Output the [X, Y] coordinate of the center of the cell containing the given text.  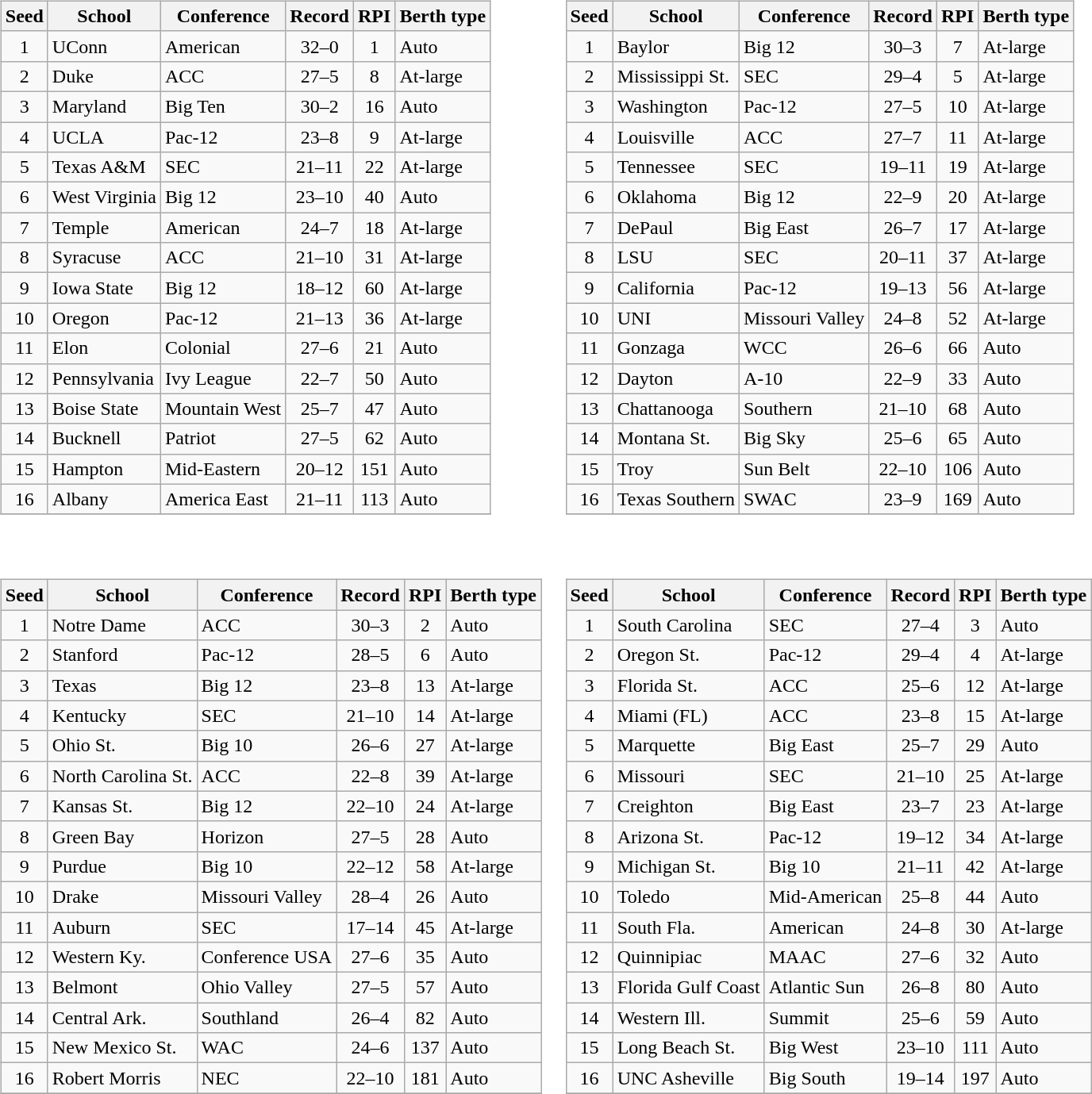
137 [425, 1048]
Temple [104, 228]
22–12 [371, 866]
Mid-Eastern [222, 469]
Pennsylvania [104, 378]
22 [375, 167]
Stanford [122, 655]
113 [375, 499]
Quinnipiac [689, 958]
23–9 [903, 499]
California [676, 288]
Gonzaga [676, 348]
65 [957, 439]
50 [375, 378]
Ohio St. [122, 746]
106 [957, 469]
58 [425, 866]
Troy [676, 469]
Florida St. [689, 685]
Notre Dame [122, 625]
Syracuse [104, 258]
24 [425, 806]
Big Sky [803, 439]
25–8 [921, 896]
31 [375, 258]
19–12 [921, 836]
42 [975, 866]
36 [375, 318]
28–4 [371, 896]
Miami (FL) [689, 716]
62 [375, 439]
North Carolina St. [122, 776]
30 [975, 927]
UConn [104, 46]
Ivy League [222, 378]
Bucknell [104, 439]
West Virginia [104, 198]
29 [975, 746]
37 [957, 258]
26–4 [371, 1018]
Oregon [104, 318]
Green Bay [122, 836]
35 [425, 958]
26 [425, 896]
Elon [104, 348]
17 [957, 228]
39 [425, 776]
32 [975, 958]
23–7 [921, 806]
Washington [676, 106]
Texas [122, 685]
Southern [803, 409]
Michigan St. [689, 866]
Iowa State [104, 288]
Creighton [689, 806]
MAAC [825, 958]
82 [425, 1018]
24–6 [371, 1048]
Arizona St. [689, 836]
45 [425, 927]
Marquette [689, 746]
DePaul [676, 228]
56 [957, 288]
20 [957, 198]
Drake [122, 896]
Texas A&M [104, 167]
22–7 [320, 378]
28–5 [371, 655]
Baylor [676, 46]
WCC [803, 348]
Big West [825, 1048]
24–7 [320, 228]
181 [425, 1078]
New Mexico St. [122, 1048]
Chattanooga [676, 409]
Hampton [104, 469]
Central Ark. [122, 1018]
Tennessee [676, 167]
SWAC [803, 499]
28 [425, 836]
19–11 [903, 167]
Western Ky. [122, 958]
South Carolina [689, 625]
52 [957, 318]
Conference USA [267, 958]
27 [425, 746]
Florida Gulf Coast [689, 988]
26–8 [921, 988]
Albany [104, 499]
Oklahoma [676, 198]
Western Ill. [689, 1018]
Mid-American [825, 896]
20–12 [320, 469]
59 [975, 1018]
23 [975, 806]
Louisville [676, 137]
30–2 [320, 106]
18–12 [320, 288]
Toledo [689, 896]
Big Ten [222, 106]
33 [957, 378]
Southland [267, 1018]
Dayton [676, 378]
Colonial [222, 348]
WAC [267, 1048]
Duke [104, 76]
LSU [676, 258]
Kansas St. [122, 806]
26–7 [903, 228]
A-10 [803, 378]
Patriot [222, 439]
21 [375, 348]
19–14 [921, 1078]
34 [975, 836]
Auburn [122, 927]
Big South [825, 1078]
57 [425, 988]
Texas Southern [676, 499]
Purdue [122, 866]
Horizon [267, 836]
20–11 [903, 258]
197 [975, 1078]
27–4 [921, 625]
32–0 [320, 46]
19 [957, 167]
Kentucky [122, 716]
UCLA [104, 137]
27–7 [903, 137]
Long Beach St. [689, 1048]
44 [975, 896]
Sun Belt [803, 469]
Atlantic Sun [825, 988]
UNC Asheville [689, 1078]
UNI [676, 318]
60 [375, 288]
68 [957, 409]
151 [375, 469]
66 [957, 348]
111 [975, 1048]
Robert Morris [122, 1078]
22–8 [371, 776]
South Fla. [689, 927]
17–14 [371, 927]
19–13 [903, 288]
Maryland [104, 106]
America East [222, 499]
Ohio Valley [267, 988]
169 [957, 499]
Mountain West [222, 409]
Missouri [689, 776]
Belmont [122, 988]
21–13 [320, 318]
NEC [267, 1078]
25 [975, 776]
Mississippi St. [676, 76]
40 [375, 198]
47 [375, 409]
80 [975, 988]
Oregon St. [689, 655]
Montana St. [676, 439]
Boise State [104, 409]
Summit [825, 1018]
18 [375, 228]
